Provide the (x, y) coordinate of the cell's center where the given text is located.  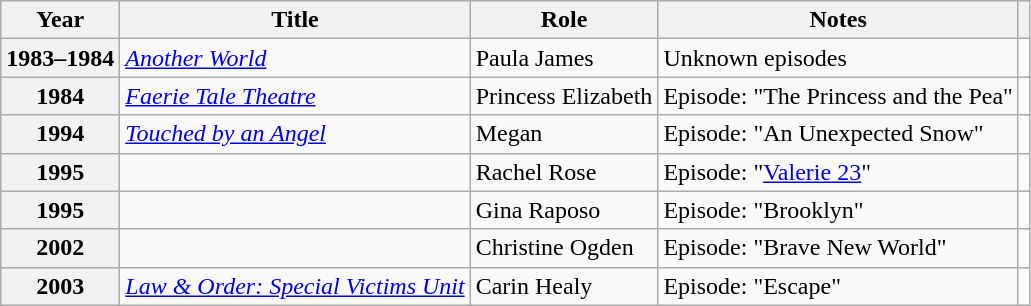
Episode: "An Unexpected Snow" (838, 134)
Rachel Rose (564, 172)
Touched by an Angel (295, 134)
Carin Healy (564, 286)
Another World (295, 58)
Princess Elizabeth (564, 96)
Faerie Tale Theatre (295, 96)
1983–1984 (60, 58)
Notes (838, 20)
1994 (60, 134)
2003 (60, 286)
Episode: "The Princess and the Pea" (838, 96)
Unknown episodes (838, 58)
Gina Raposo (564, 210)
Episode: "Brave New World" (838, 248)
2002 (60, 248)
Episode: "Valerie 23" (838, 172)
Episode: "Escape" (838, 286)
Year (60, 20)
Paula James (564, 58)
Episode: "Brooklyn" (838, 210)
1984 (60, 96)
Title (295, 20)
Role (564, 20)
Law & Order: Special Victims Unit (295, 286)
Christine Ogden (564, 248)
Megan (564, 134)
